Output the (X, Y) coordinate of the center of the cell containing the given text.  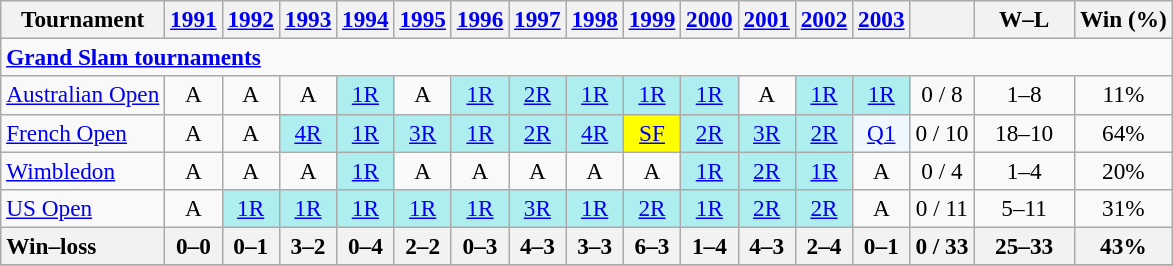
2003 (882, 19)
0 / 11 (942, 208)
1995 (422, 19)
25–33 (1024, 246)
0–0 (194, 246)
W–L (1024, 19)
2000 (710, 19)
18–10 (1024, 133)
Win (%) (1124, 19)
French Open (83, 133)
2002 (824, 19)
0 / 33 (942, 246)
Q1 (882, 133)
1993 (308, 19)
0 / 4 (942, 170)
1992 (250, 19)
3–3 (594, 246)
Wimbledon (83, 170)
1–8 (1024, 95)
0–4 (366, 246)
2001 (766, 19)
1991 (194, 19)
3–2 (308, 246)
1999 (652, 19)
6–3 (652, 246)
SF (652, 133)
0 / 8 (942, 95)
43% (1124, 246)
5–11 (1024, 208)
1996 (480, 19)
20% (1124, 170)
1998 (594, 19)
31% (1124, 208)
64% (1124, 133)
Grand Slam tournaments (586, 57)
1994 (366, 19)
0 / 10 (942, 133)
0–3 (480, 246)
Tournament (83, 19)
11% (1124, 95)
US Open (83, 208)
2–4 (824, 246)
Australian Open (83, 95)
1997 (538, 19)
Win–loss (83, 246)
2–2 (422, 246)
